From the cell containing the given text, extract its center point as (x, y) coordinate. 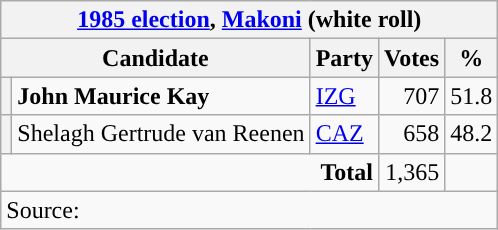
Party (344, 58)
Source: (250, 210)
707 (411, 96)
658 (411, 134)
1985 election, Makoni (white roll) (250, 20)
Candidate (156, 58)
Shelagh Gertrude van Reenen (161, 134)
Total (190, 172)
1,365 (411, 172)
51.8 (472, 96)
CAZ (344, 134)
% (472, 58)
Votes (411, 58)
IZG (344, 96)
48.2 (472, 134)
John Maurice Kay (161, 96)
